Scan for the cell matching the given text and deliver its (x, y) coordinate at center. 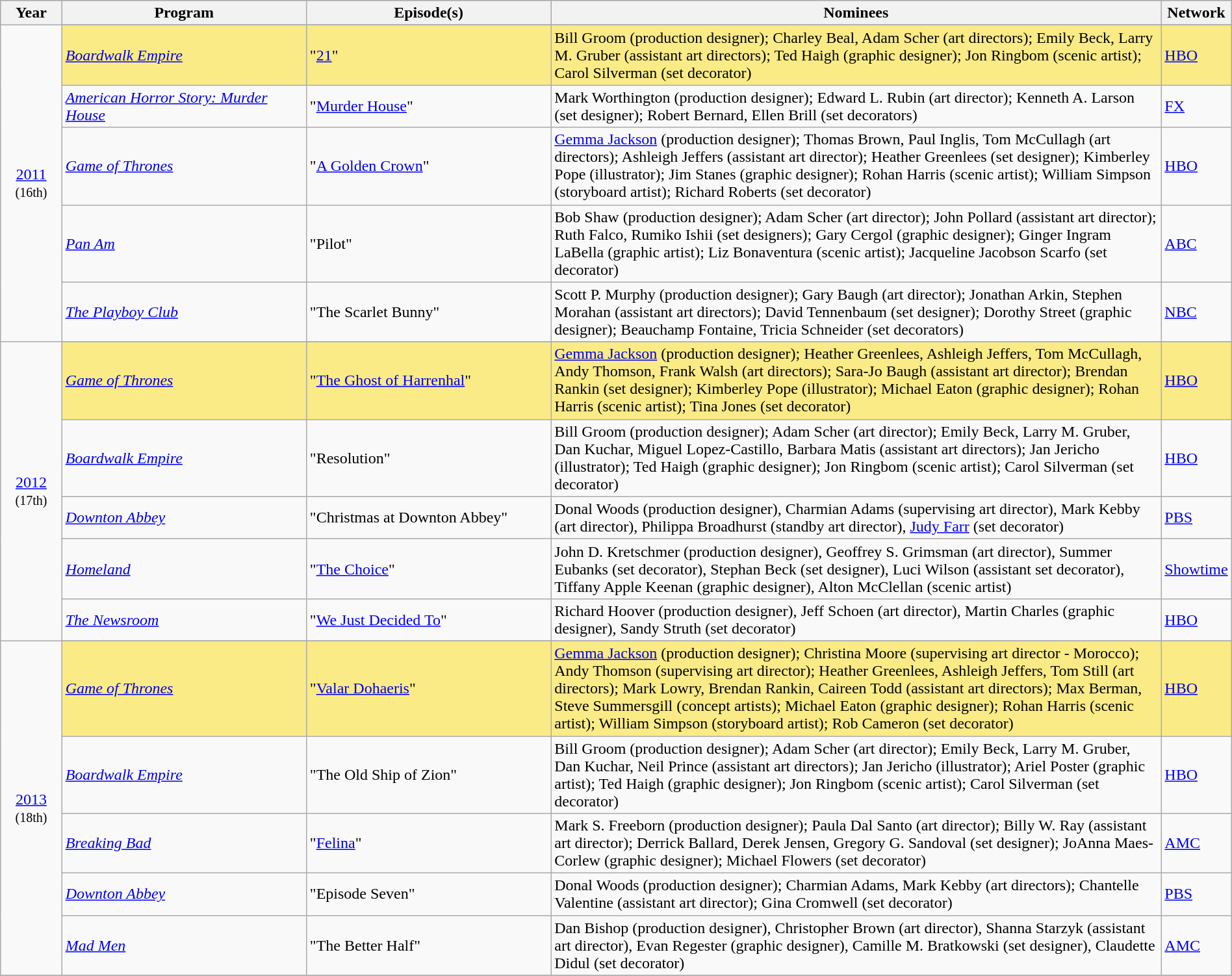
Mad Men (184, 945)
The Newsroom (184, 620)
Pan Am (184, 243)
Program (184, 13)
"Christmas at Downton Abbey" (428, 517)
2013(18th) (31, 808)
Nominees (856, 13)
"21" (428, 55)
"Felina" (428, 843)
The Playboy Club (184, 312)
Richard Hoover (production designer), Jeff Schoen (art director), Martin Charles (graphic designer), Sandy Struth (set decorator) (856, 620)
"Valar Dohaeris" (428, 688)
"Resolution" (428, 457)
"We Just Decided To" (428, 620)
2011(16th) (31, 183)
Network (1196, 13)
Showtime (1196, 569)
NBC (1196, 312)
2012(17th) (31, 491)
Homeland (184, 569)
"The Scarlet Bunny" (428, 312)
"Episode Seven" (428, 894)
"Pilot" (428, 243)
"Murder House" (428, 107)
FX (1196, 107)
"The Better Half" (428, 945)
"The Ghost of Harrenhal" (428, 381)
Year (31, 13)
"The Choice" (428, 569)
ABC (1196, 243)
Breaking Bad (184, 843)
"A Golden Crown" (428, 166)
American Horror Story: Murder House (184, 107)
"The Old Ship of Zion" (428, 775)
Episode(s) (428, 13)
